For the text-containing cell, return its midpoint in (x, y) coordinate format. 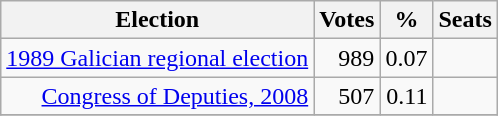
Votes (347, 20)
1989 Galician regional election (158, 58)
Seats (465, 20)
989 (347, 58)
Congress of Deputies, 2008 (158, 96)
% (406, 20)
507 (347, 96)
Election (158, 20)
0.07 (406, 58)
0.11 (406, 96)
